Detect which cell encompasses the target text, then output its [x, y] center coordinate. 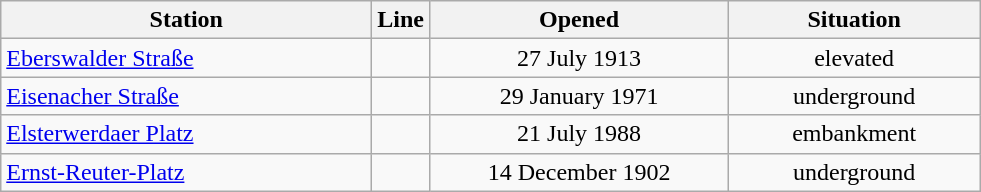
Situation [854, 20]
29 January 1971 [580, 96]
14 December 1902 [580, 172]
Elsterwerdaer Platz [186, 134]
elevated [854, 58]
27 July 1913 [580, 58]
Opened [580, 20]
Ernst-Reuter-Platz [186, 172]
Station [186, 20]
Eberswalder Straße [186, 58]
embankment [854, 134]
Line [401, 20]
21 July 1988 [580, 134]
Eisenacher Straße [186, 96]
